Locate the cell with the specified text and output its (X, Y) center coordinate. 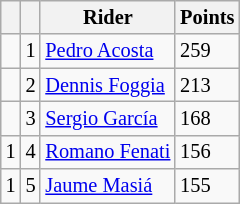
Jaume Masiá (108, 186)
Points (207, 17)
Rider (108, 17)
259 (207, 51)
Romano Fenati (108, 152)
5 (31, 186)
Sergio García (108, 118)
168 (207, 118)
2 (31, 85)
3 (31, 118)
156 (207, 152)
213 (207, 85)
Pedro Acosta (108, 51)
4 (31, 152)
155 (207, 186)
Dennis Foggia (108, 85)
